From the cell containing the given text, extract its center point as [X, Y] coordinate. 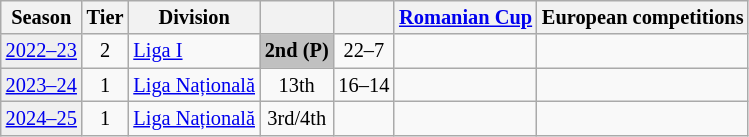
2nd (P) [297, 51]
16–14 [364, 85]
Tier [106, 17]
22–7 [364, 51]
Romanian Cup [466, 17]
European competitions [643, 17]
2022–23 [42, 51]
3rd/4th [297, 118]
13th [297, 85]
Division [194, 17]
2024–25 [42, 118]
Liga I [194, 51]
2 [106, 51]
2023–24 [42, 85]
Season [42, 17]
